Locate the cell with the specified text and output its [x, y] center coordinate. 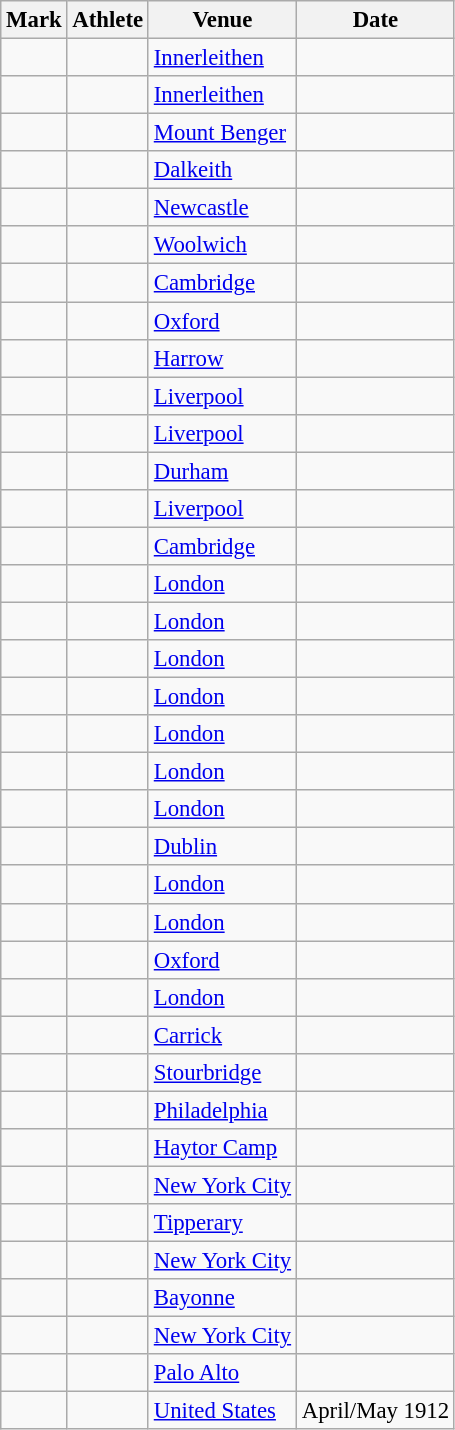
Stourbridge [222, 1073]
Palo Alto [222, 1373]
Woolwich [222, 245]
Philadelphia [222, 1110]
Dalkeith [222, 170]
Carrick [222, 1035]
Bayonne [222, 1298]
Mount Benger [222, 133]
Newcastle [222, 208]
Haytor Camp [222, 1148]
Tipperary [222, 1223]
United States [222, 1411]
Athlete [108, 20]
Harrow [222, 358]
Mark [34, 20]
Venue [222, 20]
April/May 1912 [375, 1411]
Durham [222, 471]
Dublin [222, 847]
Date [375, 20]
